For the text-containing cell, return its midpoint in [X, Y] coordinate format. 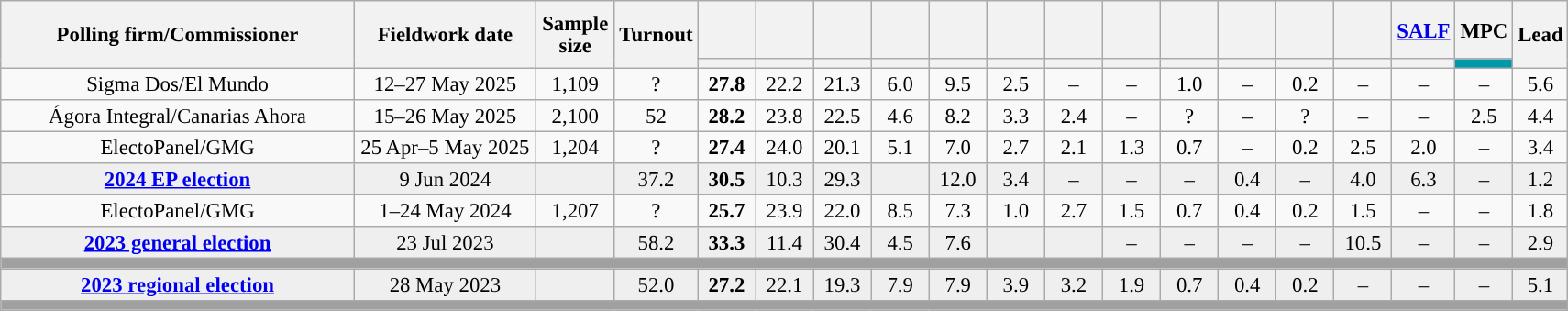
12–27 May 2025 [445, 84]
MPC [1484, 29]
24.0 [785, 149]
9.5 [957, 84]
23.8 [785, 116]
7.6 [957, 244]
1.2 [1540, 180]
52.0 [657, 284]
12.0 [957, 180]
30.4 [842, 244]
4.6 [900, 116]
22.0 [842, 211]
19.3 [842, 284]
Polling firm/Commissioner [178, 35]
2023 regional election [178, 284]
27.2 [726, 284]
25 Apr–5 May 2025 [445, 149]
10.3 [785, 180]
Lead [1540, 35]
22.5 [842, 116]
2023 general election [178, 244]
1.3 [1132, 149]
2,100 [575, 116]
Sigma Dos/El Mundo [178, 84]
4.0 [1363, 180]
Turnout [657, 35]
29.3 [842, 180]
23 Jul 2023 [445, 244]
23.9 [785, 211]
1–24 May 2024 [445, 211]
8.5 [900, 211]
7.0 [957, 149]
2.0 [1423, 149]
27.8 [726, 84]
2.4 [1073, 116]
28 May 2023 [445, 284]
1.8 [1540, 211]
3.3 [1016, 116]
Sample size [575, 35]
3.2 [1073, 284]
4.5 [900, 244]
2024 EP election [178, 180]
1,204 [575, 149]
9 Jun 2024 [445, 180]
30.5 [726, 180]
7.3 [957, 211]
10.5 [1363, 244]
22.1 [785, 284]
15–26 May 2025 [445, 116]
Fieldwork date [445, 35]
6.0 [900, 84]
Ágora Integral/Canarias Ahora [178, 116]
20.1 [842, 149]
37.2 [657, 180]
5.6 [1540, 84]
21.3 [842, 84]
25.7 [726, 211]
SALF [1423, 29]
2.9 [1540, 244]
52 [657, 116]
8.2 [957, 116]
6.3 [1423, 180]
2.1 [1073, 149]
58.2 [657, 244]
1.9 [1132, 284]
22.2 [785, 84]
27.4 [726, 149]
3.9 [1016, 284]
11.4 [785, 244]
4.4 [1540, 116]
33.3 [726, 244]
28.2 [726, 116]
1,109 [575, 84]
1,207 [575, 211]
